Output the [X, Y] coordinate of the center of the cell containing the given text.  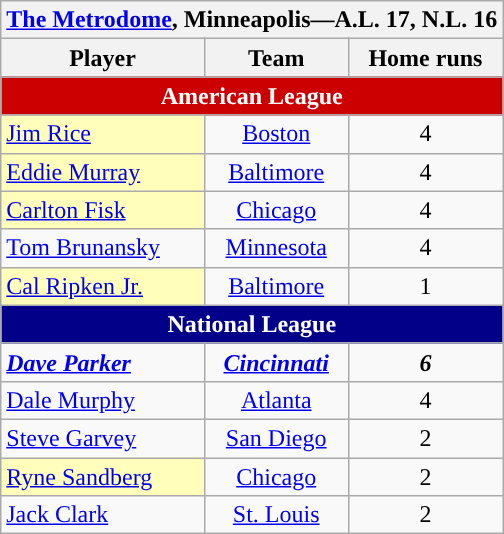
Cincinnati [276, 362]
San Diego [276, 438]
The Metrodome, Minneapolis—A.L. 17, N.L. 16 [252, 20]
Home runs [426, 58]
Jim Rice [103, 134]
6 [426, 362]
St. Louis [276, 515]
Minnesota [276, 248]
Carlton Fisk [103, 210]
Player [103, 58]
Cal Ripken Jr. [103, 286]
Ryne Sandberg [103, 477]
Steve Garvey [103, 438]
Dave Parker [103, 362]
Tom Brunansky [103, 248]
Atlanta [276, 400]
National League [252, 324]
Team [276, 58]
Eddie Murray [103, 172]
American League [252, 96]
Boston [276, 134]
Jack Clark [103, 515]
1 [426, 286]
Dale Murphy [103, 400]
